From the cell containing the given text, extract its center point as (x, y) coordinate. 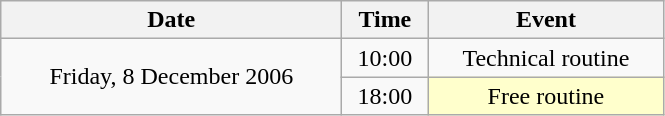
Time (385, 20)
Event (546, 20)
Date (172, 20)
Friday, 8 December 2006 (172, 77)
Free routine (546, 96)
Technical routine (546, 58)
18:00 (385, 96)
10:00 (385, 58)
